Find where the given text appears and provide that cell's center as (x, y) coordinate. 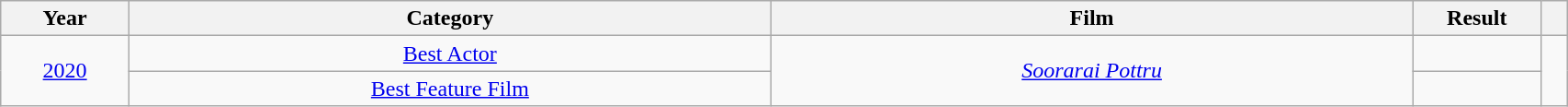
Best Actor (450, 53)
Soorarai Pottru (1091, 71)
Category (450, 18)
Result (1477, 18)
Best Feature Film (450, 89)
2020 (65, 71)
Year (65, 18)
Film (1091, 18)
